From the cell containing the given text, extract its center point as [x, y] coordinate. 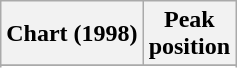
Chart (1998) [72, 34]
Peakposition [189, 34]
